Capture the cell that displays the provided text and extract its [X, Y] central coordinate. 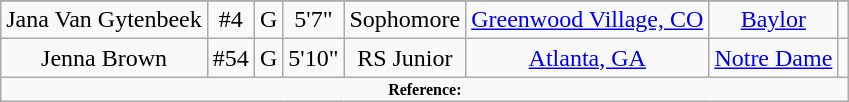
Atlanta, GA [588, 58]
Jenna Brown [104, 58]
Sophomore [405, 20]
Reference: [425, 89]
Greenwood Village, CO [588, 20]
5'10" [314, 58]
Notre Dame [774, 58]
RS Junior [405, 58]
Baylor [774, 20]
#4 [230, 20]
#54 [230, 58]
Jana Van Gytenbeek [104, 20]
5'7" [314, 20]
